Output the (x, y) coordinate of the center of the cell containing the given text.  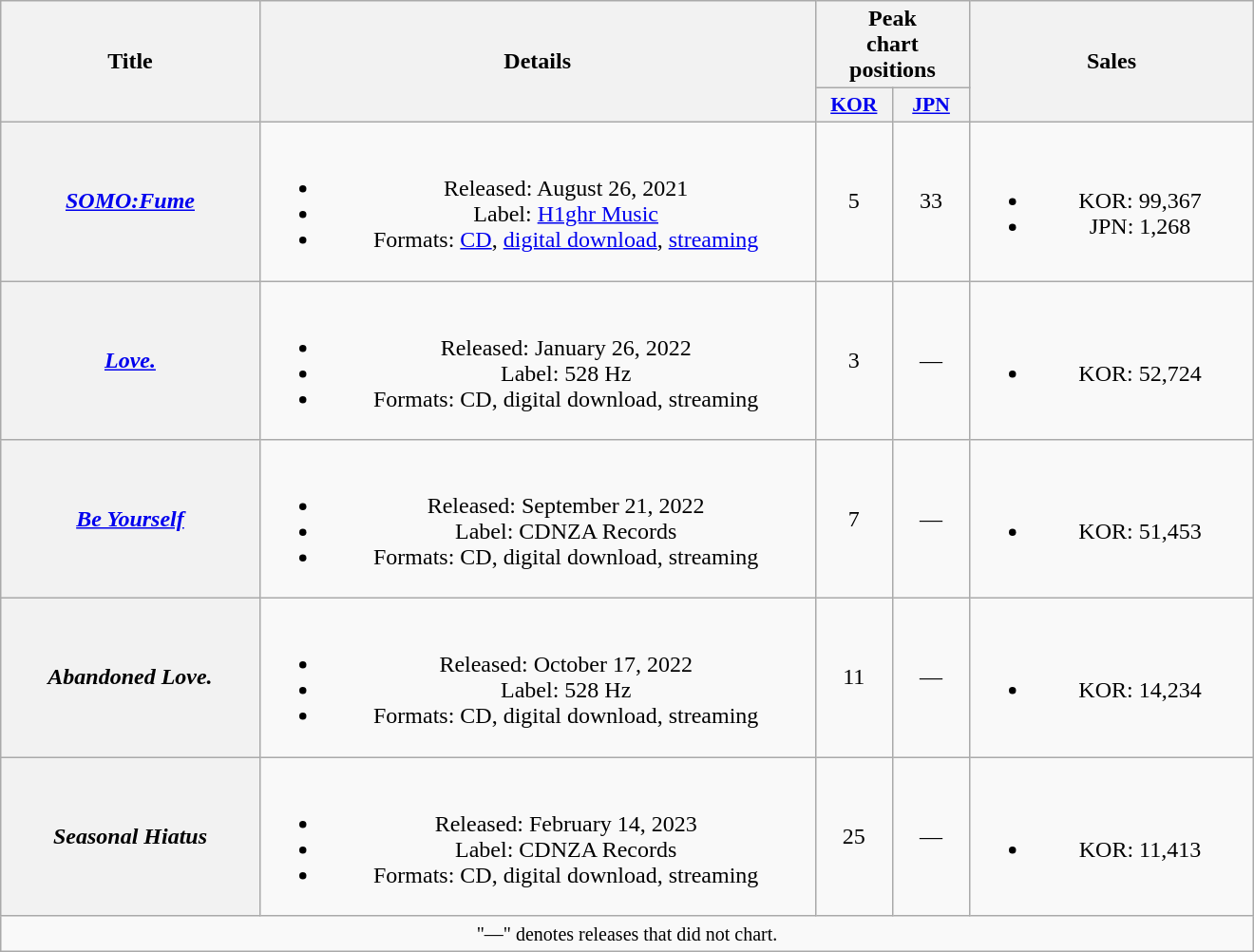
KOR: 52,724 (1111, 361)
Released: October 17, 2022Label: 528 HzFormats: CD, digital download, streaming (538, 678)
KOR: 11,413 (1111, 836)
Abandoned Love. (130, 678)
11 (853, 678)
Released: January 26, 2022Label: 528 HzFormats: CD, digital download, streaming (538, 361)
Be Yourself (130, 519)
Released: September 21, 2022Label: CDNZA RecordsFormats: CD, digital download, streaming (538, 519)
KOR: 14,234 (1111, 678)
Released: August 26, 2021Label: H1ghr MusicFormats: CD, digital download, streaming (538, 201)
7 (853, 519)
5 (853, 201)
KOR: 51,453 (1111, 519)
KOR: 99,367JPN: 1,268 (1111, 201)
"—" denotes releases that did not chart. (627, 934)
25 (853, 836)
Details (538, 62)
Released: February 14, 2023Label: CDNZA RecordsFormats: CD, digital download, streaming (538, 836)
Peakchartpositions (893, 45)
Title (130, 62)
Love. (130, 361)
Sales (1111, 62)
33 (931, 201)
SOMO:Fume (130, 201)
3 (853, 361)
JPN (931, 105)
Seasonal Hiatus (130, 836)
KOR (853, 105)
